Locate the cell with the specified text and output its [X, Y] center coordinate. 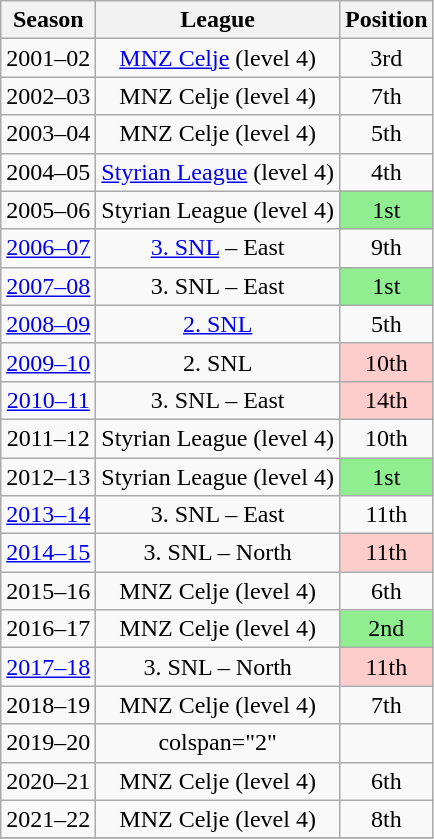
2004–05 [48, 172]
2015–16 [48, 591]
2008–09 [48, 324]
Season [48, 20]
2002–03 [48, 96]
9th [386, 248]
2006–07 [48, 248]
3rd [386, 58]
14th [386, 400]
2016–17 [48, 629]
8th [386, 819]
2009–10 [48, 362]
2018–19 [48, 705]
2007–08 [48, 286]
2021–22 [48, 819]
2012–13 [48, 477]
Position [386, 20]
colspan="2" [218, 743]
2014–15 [48, 553]
2nd [386, 629]
2003–04 [48, 134]
2005–06 [48, 210]
2001–02 [48, 58]
2017–18 [48, 667]
2011–12 [48, 438]
2020–21 [48, 781]
2010–11 [48, 400]
League [218, 20]
2013–14 [48, 515]
2019–20 [48, 743]
4th [386, 172]
